Pinpoint the cell where the given text exists, returning its [x, y] midpoint coordinate. 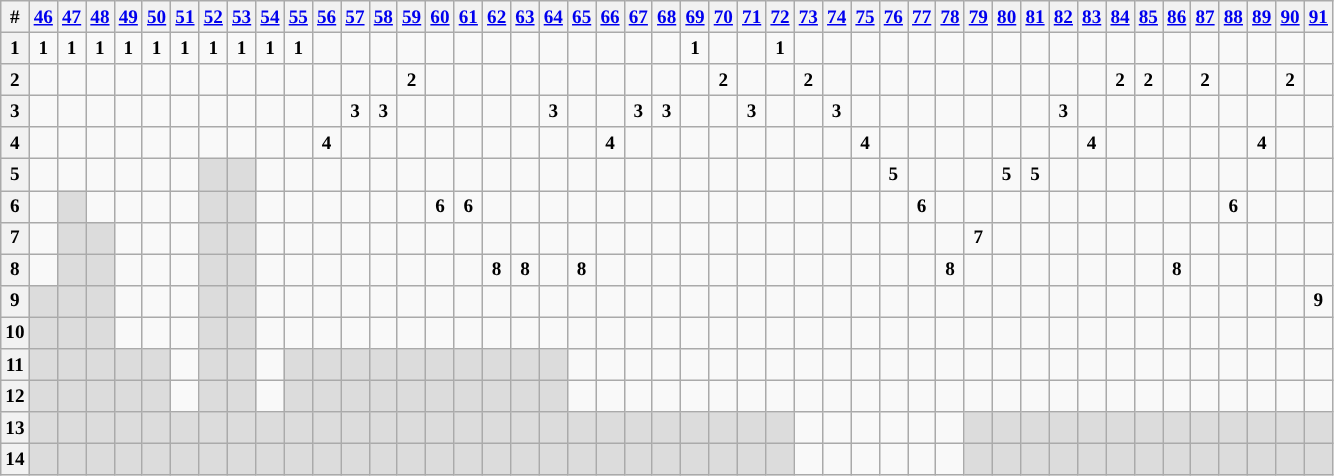
86 [1177, 17]
70 [723, 17]
85 [1148, 17]
76 [893, 17]
88 [1233, 17]
13 [15, 428]
91 [1318, 17]
65 [581, 17]
74 [836, 17]
67 [638, 17]
63 [525, 17]
58 [383, 17]
66 [610, 17]
72 [780, 17]
78 [950, 17]
46 [43, 17]
12 [15, 396]
47 [71, 17]
80 [1007, 17]
57 [355, 17]
56 [326, 17]
48 [100, 17]
14 [15, 460]
81 [1035, 17]
52 [213, 17]
84 [1120, 17]
54 [270, 17]
68 [666, 17]
69 [695, 17]
89 [1262, 17]
64 [553, 17]
49 [128, 17]
90 [1290, 17]
77 [922, 17]
11 [15, 365]
# [15, 17]
55 [298, 17]
71 [751, 17]
87 [1205, 17]
82 [1063, 17]
75 [865, 17]
62 [496, 17]
59 [411, 17]
61 [468, 17]
60 [440, 17]
10 [15, 333]
53 [241, 17]
50 [156, 17]
51 [185, 17]
83 [1092, 17]
73 [808, 17]
79 [978, 17]
